Detect which cell encompasses the target text, then output its [x, y] center coordinate. 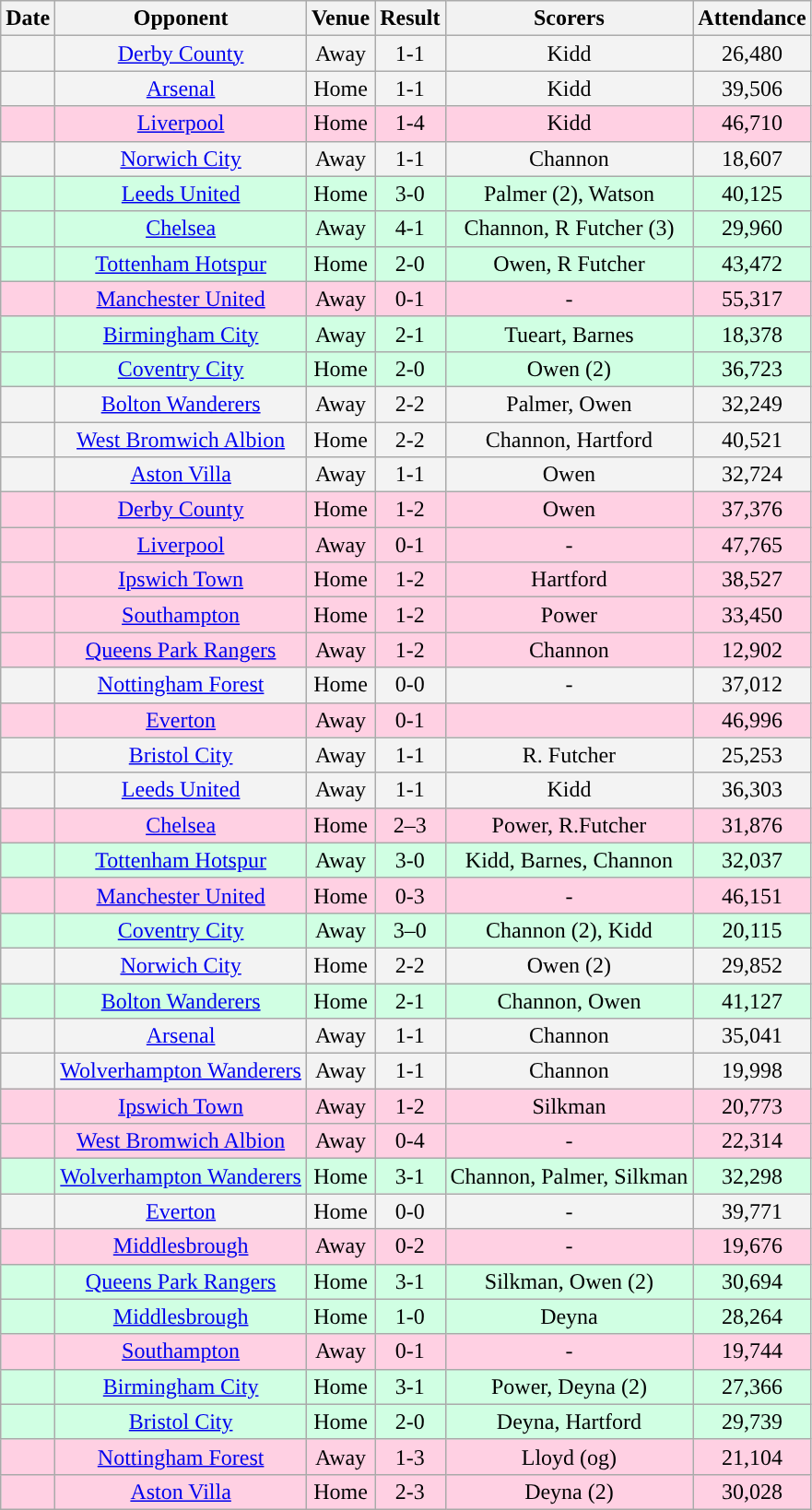
27,366 [752, 1386]
Lloyd (og) [570, 1457]
46,710 [752, 124]
29,739 [752, 1422]
20,115 [752, 930]
Channon, R Futcher (3) [570, 229]
29,852 [752, 965]
32,037 [752, 860]
0-2 [410, 1246]
Kidd, Barnes, Channon [570, 860]
Channon (2), Kidd [570, 930]
39,771 [752, 1211]
26,480 [752, 53]
40,521 [752, 440]
Power [570, 615]
Deyna (2) [570, 1492]
2-3 [410, 1492]
Power, R.Futcher [570, 825]
19,744 [752, 1351]
Attendance [752, 18]
29,960 [752, 229]
12,902 [752, 650]
43,472 [752, 264]
Deyna, Hartford [570, 1422]
36,723 [752, 369]
37,376 [752, 510]
R. Futcher [570, 755]
19,676 [752, 1246]
32,724 [752, 475]
20,773 [752, 1106]
1-0 [410, 1316]
Date [28, 18]
33,450 [752, 615]
Palmer, Owen [570, 404]
22,314 [752, 1141]
1-4 [410, 124]
Channon, Owen [570, 1000]
1-3 [410, 1457]
Palmer (2), Watson [570, 194]
55,317 [752, 299]
30,694 [752, 1281]
Channon, Palmer, Silkman [570, 1176]
Hartford [570, 580]
36,303 [752, 790]
Power, Deyna (2) [570, 1386]
0-4 [410, 1141]
35,041 [752, 1036]
18,607 [752, 159]
Deyna [570, 1316]
47,765 [752, 545]
46,996 [752, 720]
0-3 [410, 895]
18,378 [752, 334]
41,127 [752, 1000]
Venue [340, 18]
Tueart, Barnes [570, 334]
40,125 [752, 194]
37,012 [752, 685]
46,151 [752, 895]
2–3 [410, 825]
32,249 [752, 404]
Channon, Hartford [570, 440]
21,104 [752, 1457]
4-1 [410, 229]
31,876 [752, 825]
Silkman, Owen (2) [570, 1281]
25,253 [752, 755]
38,527 [752, 580]
Result [410, 18]
3–0 [410, 930]
28,264 [752, 1316]
19,998 [752, 1071]
30,028 [752, 1492]
Opponent [181, 18]
Scorers [570, 18]
32,298 [752, 1176]
Owen, R Futcher [570, 264]
39,506 [752, 88]
Silkman [570, 1106]
